Scan for the cell matching the given text and deliver its [x, y] coordinate at center. 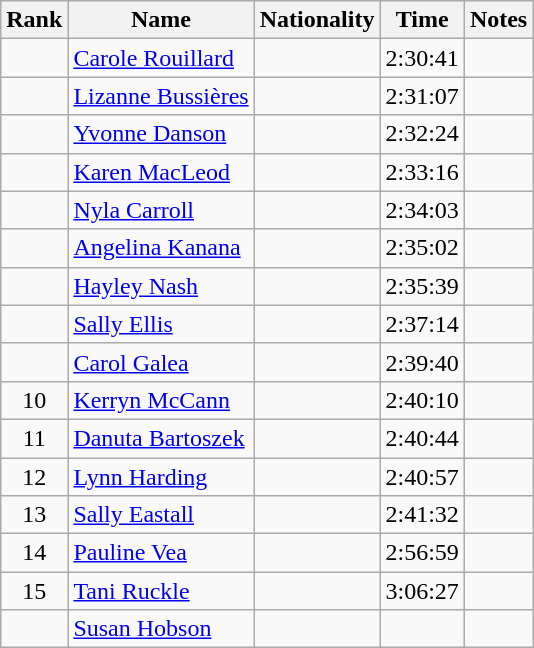
2:32:24 [422, 134]
Time [422, 20]
Pauline Vea [161, 553]
Yvonne Danson [161, 134]
2:35:02 [422, 248]
12 [34, 477]
10 [34, 400]
15 [34, 591]
2:40:57 [422, 477]
Angelina Kanana [161, 248]
Nationality [317, 20]
2:34:03 [422, 210]
2:41:32 [422, 515]
Rank [34, 20]
Lynn Harding [161, 477]
Nyla Carroll [161, 210]
Name [161, 20]
Danuta Bartoszek [161, 438]
2:31:07 [422, 96]
Carole Rouillard [161, 58]
13 [34, 515]
Lizanne Bussières [161, 96]
Sally Eastall [161, 515]
2:35:39 [422, 286]
Karen MacLeod [161, 172]
11 [34, 438]
2:33:16 [422, 172]
Carol Galea [161, 362]
2:40:44 [422, 438]
Tani Ruckle [161, 591]
Notes [498, 20]
Kerryn McCann [161, 400]
Hayley Nash [161, 286]
2:39:40 [422, 362]
2:30:41 [422, 58]
3:06:27 [422, 591]
Susan Hobson [161, 629]
Sally Ellis [161, 324]
2:40:10 [422, 400]
14 [34, 553]
2:56:59 [422, 553]
2:37:14 [422, 324]
